Pinpoint the cell where the given text exists, returning its (X, Y) midpoint coordinate. 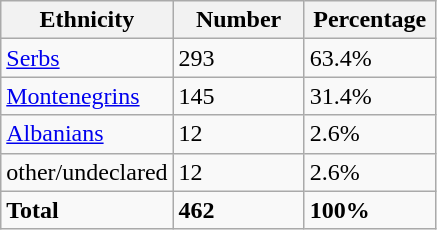
100% (370, 210)
Montenegrins (87, 96)
293 (238, 58)
462 (238, 210)
Number (238, 20)
other/undeclared (87, 172)
Percentage (370, 20)
Albanians (87, 134)
Ethnicity (87, 20)
145 (238, 96)
63.4% (370, 58)
31.4% (370, 96)
Total (87, 210)
Serbs (87, 58)
